Detect which cell encompasses the target text, then output its [x, y] center coordinate. 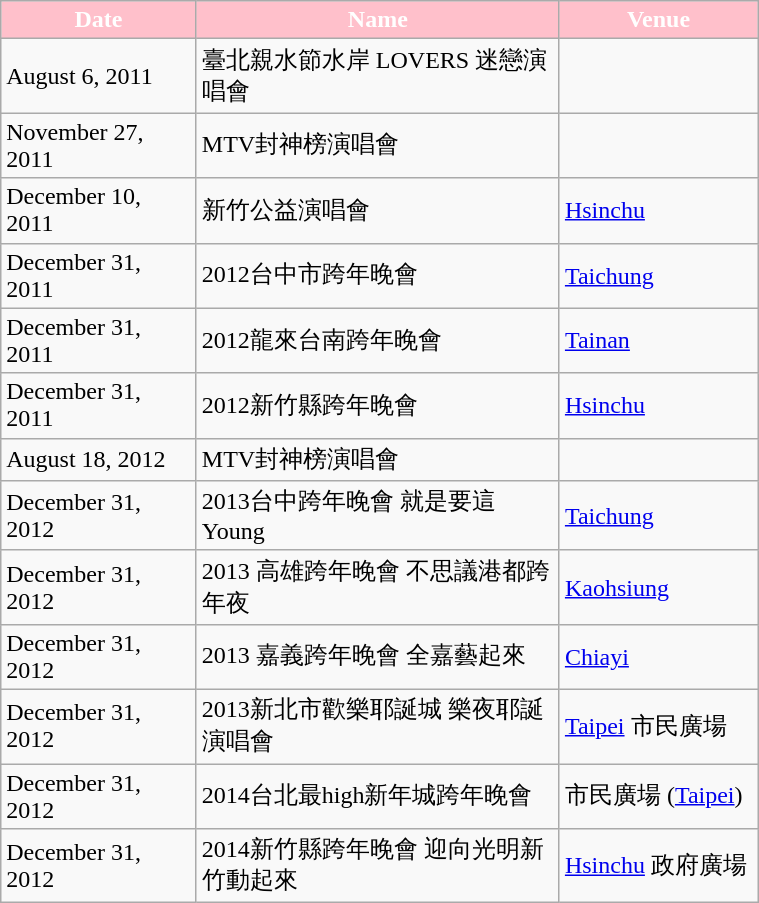
2012台中市跨年晚會 [378, 276]
2012龍來台南跨年晚會 [378, 340]
November 27, 2011 [99, 146]
2014台北最high新年城跨年晚會 [378, 796]
Kaohsiung [658, 587]
2013新北市歡樂耶誕城 樂夜耶誕演唱會 [378, 726]
臺北親水節水岸 LOVERS 迷戀演唱會 [378, 76]
Name [378, 20]
新竹公益演唱會 [378, 210]
2013台中跨年晚會 就是要這Young [378, 516]
Tainan [658, 340]
Hsinchu 政府廣場 [658, 866]
2013 嘉義跨年晚會 全嘉藝起來 [378, 656]
Chiayi [658, 656]
2014新竹縣跨年晚會 迎向光明新竹動起來 [378, 866]
Venue [658, 20]
2012新竹縣跨年晚會 [378, 406]
August 6, 2011 [99, 76]
Taipei 市民廣場 [658, 726]
Date [99, 20]
2013 高雄跨年晚會 不思議港都跨年夜 [378, 587]
December 10, 2011 [99, 210]
August 18, 2012 [99, 460]
市民廣場 (Taipei) [658, 796]
